Search for the cell housing the specified text and yield its (X, Y) center coordinate. 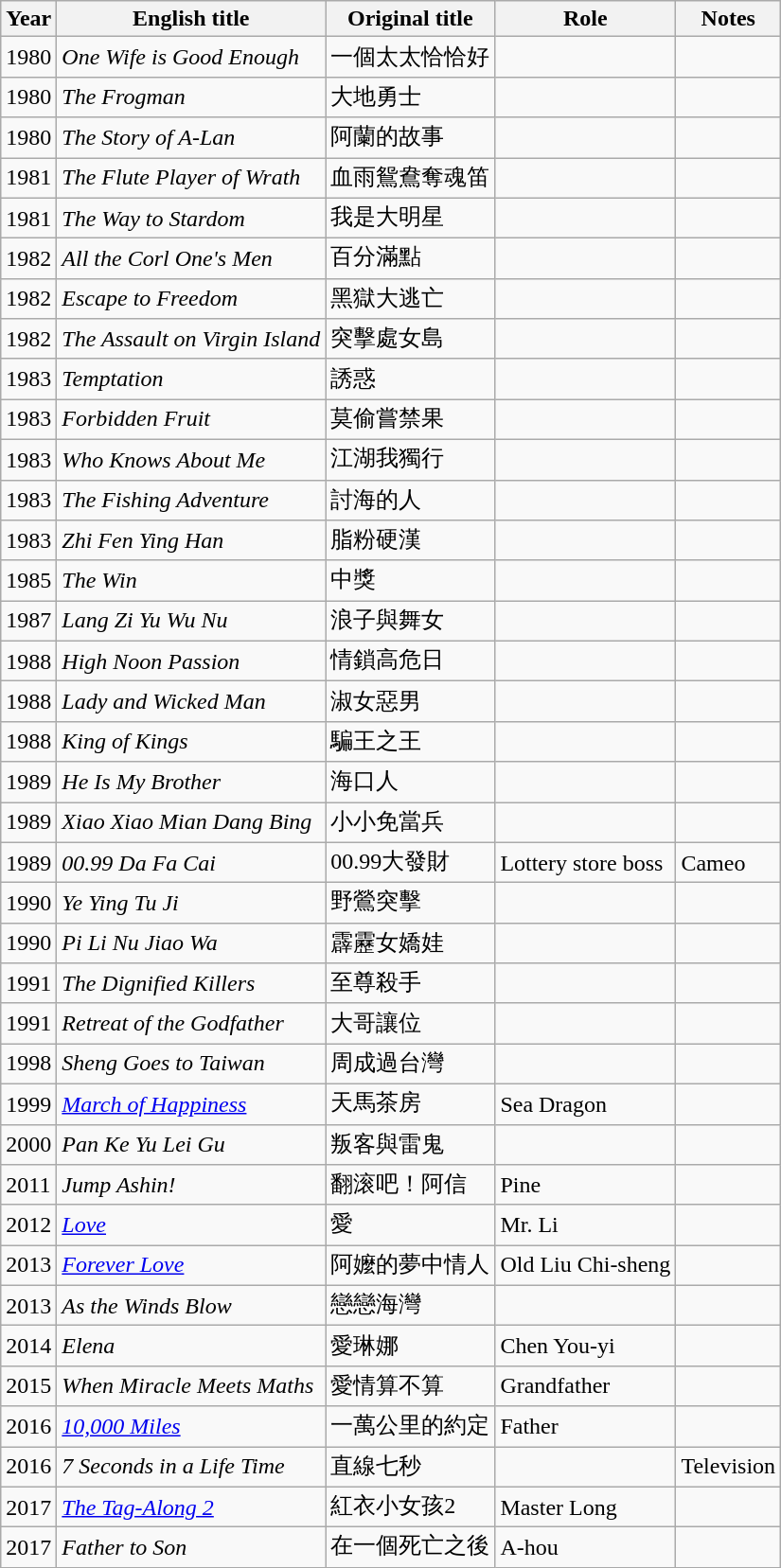
Pan Ke Yu Lei Gu (191, 1145)
江湖我獨行 (411, 460)
情鎖高危日 (411, 661)
Xiao Xiao Mian Dang Bing (191, 823)
Old Liu Chi-sheng (585, 1266)
Forbidden Fruit (191, 420)
一萬公里的約定 (411, 1427)
2015 (28, 1385)
1987 (28, 621)
March of Happiness (191, 1103)
Escape to Freedom (191, 299)
The Fishing Adventure (191, 500)
莫偷嘗禁果 (411, 420)
Forever Love (191, 1266)
Mr. Li (585, 1224)
愛 (411, 1224)
All the Corl One's Men (191, 259)
阿嬤的夢中情人 (411, 1266)
至尊殺手 (411, 984)
English title (191, 19)
The Frogman (191, 97)
Temptation (191, 379)
Lang Zi Yu Wu Nu (191, 621)
Chen You-yi (585, 1346)
Father (585, 1427)
2012 (28, 1224)
Elena (191, 1346)
A-hou (585, 1548)
浪子與舞女 (411, 621)
Pi Li Nu Jiao Wa (191, 943)
突擊處女島 (411, 339)
The Win (191, 581)
One Wife is Good Enough (191, 57)
1999 (28, 1103)
愛情算不算 (411, 1385)
Ye Ying Tu Ji (191, 903)
大哥讓位 (411, 1024)
1998 (28, 1064)
00.99大發財 (411, 863)
High Noon Passion (191, 661)
叛客與雷鬼 (411, 1145)
2000 (28, 1145)
野鶯突擊 (411, 903)
King of Kings (191, 742)
10,000 Miles (191, 1427)
中獎 (411, 581)
Retreat of the Godfather (191, 1024)
血雨鴛鴦奪魂笛 (411, 178)
翻滚吧！阿信 (411, 1185)
Year (28, 19)
愛琳娜 (411, 1346)
戀戀海灣 (411, 1306)
紅衣小女孩2 (411, 1506)
淑女惡男 (411, 702)
Father to Son (191, 1548)
Master Long (585, 1506)
Sea Dragon (585, 1103)
天馬茶房 (411, 1103)
誘惑 (411, 379)
The Story of A-Lan (191, 138)
Role (585, 19)
Jump Ashin! (191, 1185)
Television (729, 1467)
Original title (411, 19)
00.99 Da Fa Cai (191, 863)
Zhi Fen Ying Han (191, 541)
Who Knows About Me (191, 460)
The Way to Stardom (191, 218)
The Dignified Killers (191, 984)
He Is My Brother (191, 782)
我是大明星 (411, 218)
海口人 (411, 782)
Love (191, 1224)
討海的人 (411, 500)
2014 (28, 1346)
在一個死亡之後 (411, 1548)
When Miracle Meets Maths (191, 1385)
Sheng Goes to Taiwan (191, 1064)
The Assault on Virgin Island (191, 339)
The Tag-Along 2 (191, 1506)
小小免當兵 (411, 823)
Grandfather (585, 1385)
霹靂女嬌娃 (411, 943)
直線七秒 (411, 1467)
Lady and Wicked Man (191, 702)
Cameo (729, 863)
黑獄大逃亡 (411, 299)
大地勇士 (411, 97)
The Flute Player of Wrath (191, 178)
1985 (28, 581)
一個太太恰恰好 (411, 57)
騙王之王 (411, 742)
2011 (28, 1185)
百分滿點 (411, 259)
脂粉硬漢 (411, 541)
7 Seconds in a Life Time (191, 1467)
Notes (729, 19)
阿蘭的故事 (411, 138)
As the Winds Blow (191, 1306)
Pine (585, 1185)
周成過台灣 (411, 1064)
Lottery store boss (585, 863)
